Find where the given text appears and provide that cell's center as (x, y) coordinate. 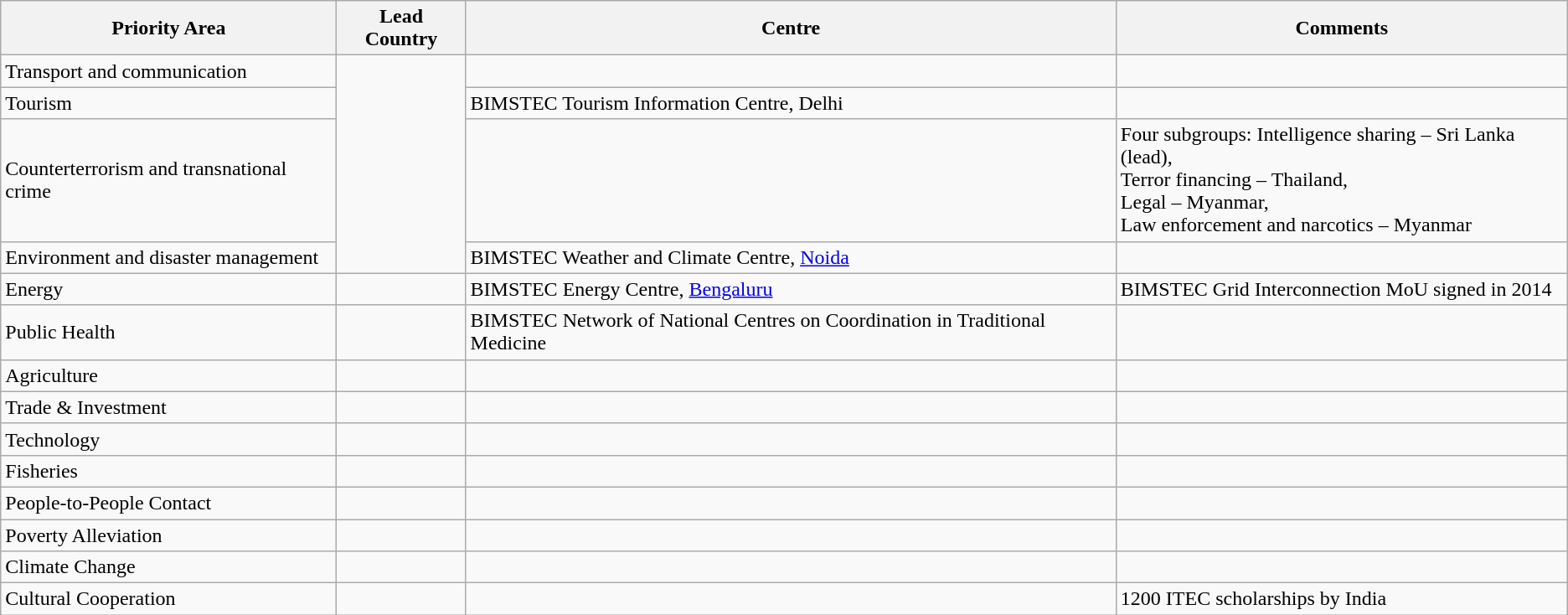
Transport and communication (169, 71)
Agriculture (169, 375)
Energy (169, 289)
BIMSTEC Grid Interconnection MoU signed in 2014 (1342, 289)
Four subgroups: Intelligence sharing – Sri Lanka (lead), Terror financing – Thailand, Legal – Myanmar, Law enforcement and narcotics – Myanmar (1342, 180)
Trade & Investment (169, 407)
Comments (1342, 28)
Cultural Cooperation (169, 599)
BIMSTEC Weather and Climate Centre, Noida (791, 257)
Fisheries (169, 471)
Centre (791, 28)
1200 ITEC scholarships by India (1342, 599)
Poverty Alleviation (169, 535)
Climate Change (169, 567)
Technology (169, 439)
Counterterrorism and transnational crime (169, 180)
Priority Area (169, 28)
BIMSTEC Network of National Centres on Coordination in Traditional Medicine (791, 332)
Public Health (169, 332)
Tourism (169, 103)
Environment and disaster management (169, 257)
Lead Country (401, 28)
People-to-People Contact (169, 503)
BIMSTEC Energy Centre, Bengaluru (791, 289)
BIMSTEC Tourism Information Centre, Delhi (791, 103)
